Provide the [X, Y] coordinate of the cell's center where the given text is located.  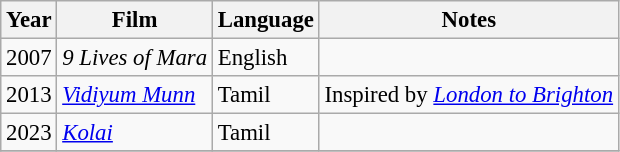
Kolai [135, 133]
2013 [29, 95]
2023 [29, 133]
Inspired by London to Brighton [468, 95]
Notes [468, 20]
Film [135, 20]
Year [29, 20]
Vidiyum Munn [135, 95]
Language [266, 20]
9 Lives of Mara [135, 58]
2007 [29, 58]
English [266, 58]
